Search for the cell housing the specified text and yield its (x, y) center coordinate. 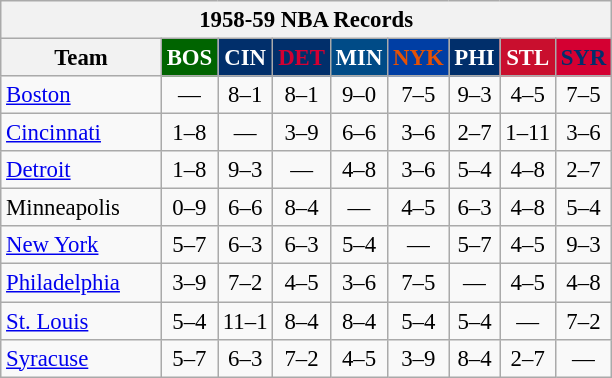
MIN (358, 58)
1–11 (528, 133)
BOS (189, 58)
DET (302, 58)
PHI (474, 58)
STL (528, 58)
Boston (82, 95)
11–1 (246, 321)
Detroit (82, 170)
St. Louis (82, 321)
9–0 (358, 95)
1958-59 NBA Records (306, 20)
Philadelphia (82, 283)
CIN (246, 58)
NYK (418, 58)
Cincinnati (82, 133)
Team (82, 58)
Minneapolis (82, 208)
0–9 (189, 208)
New York (82, 245)
SYR (583, 58)
Syracuse (82, 358)
